Return (x, y) of the center of cell containing provided text 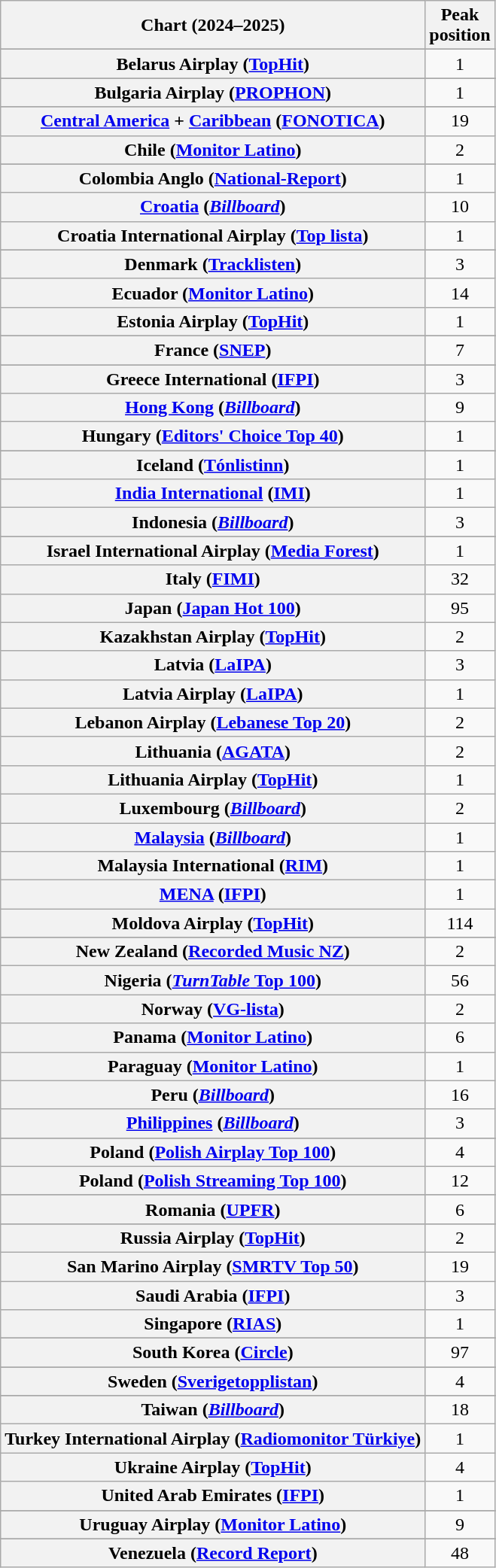
San Marino Airplay (SMRTV Top 50) (213, 1266)
Estonia Airplay (TopHit) (213, 321)
Colombia Anglo (National-Report) (213, 178)
Poland (Polish Airplay Top 100) (213, 1152)
97 (460, 1353)
Latvia (LaIPA) (213, 665)
Nigeria (TurnTable Top 100) (213, 980)
Indonesia (Billboard) (213, 522)
South Korea (Circle) (213, 1353)
Luxembourg (Billboard) (213, 808)
14 (460, 293)
Hong Kong (Billboard) (213, 408)
Croatia (Billboard) (213, 207)
Hungary (Editors' Choice Top 40) (213, 436)
Greece International (IFPI) (213, 378)
Taiwan (Billboard) (213, 1410)
10 (460, 207)
Lebanon Airplay (Lebanese Top 20) (213, 722)
New Zealand (Recorded Music NZ) (213, 952)
United Arab Emirates (IFPI) (213, 1496)
Iceland (Tónlistinn) (213, 465)
Turkey International Airplay (Radiomonitor Türkiye) (213, 1439)
Chart (2024–2025) (213, 26)
France (SNEP) (213, 350)
18 (460, 1410)
India International (IMI) (213, 494)
32 (460, 579)
Russia Airplay (TopHit) (213, 1238)
Sweden (Sverigetopplistan) (213, 1381)
Italy (FIMI) (213, 579)
Peakposition (460, 26)
Denmark (Tracklisten) (213, 264)
95 (460, 608)
Lithuania (AGATA) (213, 751)
Paraguay (Monitor Latino) (213, 1066)
Latvia Airplay (LaIPA) (213, 694)
Uruguay Airplay (Monitor Latino) (213, 1524)
Bulgaria Airplay (PROPHON) (213, 93)
Malaysia (Billboard) (213, 837)
Romania (UPFR) (213, 1209)
Chile (Monitor Latino) (213, 150)
MENA (IFPI) (213, 895)
Philippines (Billboard) (213, 1123)
Venezuela (Record Report) (213, 1553)
114 (460, 923)
Belarus Airplay (TopHit) (213, 64)
Croatia International Airplay (Top lista) (213, 236)
48 (460, 1553)
Israel International Airplay (Media Forest) (213, 551)
Saudi Arabia (IFPI) (213, 1295)
Malaysia International (RIM) (213, 866)
16 (460, 1095)
12 (460, 1181)
Peru (Billboard) (213, 1095)
Singapore (RIAS) (213, 1324)
Japan (Japan Hot 100) (213, 608)
Panama (Monitor Latino) (213, 1038)
Kazakhstan Airplay (TopHit) (213, 637)
Lithuania Airplay (TopHit) (213, 779)
Poland (Polish Streaming Top 100) (213, 1181)
Ukraine Airplay (TopHit) (213, 1467)
Norway (VG-lista) (213, 1009)
Ecuador (Monitor Latino) (213, 293)
Moldova Airplay (TopHit) (213, 923)
7 (460, 350)
56 (460, 980)
Central America + Caribbean (FONOTICA) (213, 121)
